Search for the cell housing the specified text and yield its [x, y] center coordinate. 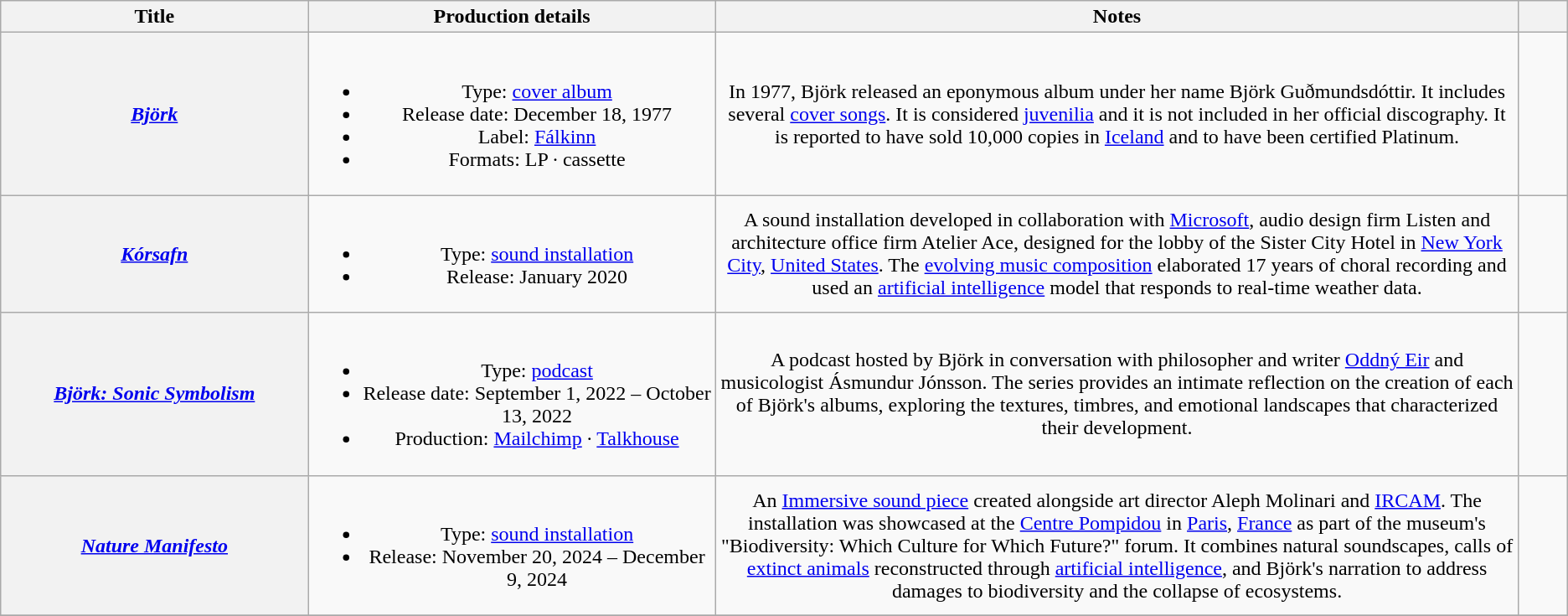
Type: sound installationRelease: November 20, 2024 – December 9, 2024 [512, 545]
Type: podcastRelease date: September 1, 2022 – October 13, 2022Production: Mailchimp · Talkhouse [512, 394]
Kórsafn [154, 254]
Type: sound installationRelease: January 2020 [512, 254]
Björk [154, 114]
Björk: Sonic Symbolism [154, 394]
Type: cover albumRelease date: December 18, 1977Label: FálkinnFormats: LP · cassette [512, 114]
Title [154, 17]
Notes [1117, 17]
Production details [512, 17]
Nature Manifesto [154, 545]
